Output the [X, Y] coordinate of the center of the cell containing the given text.  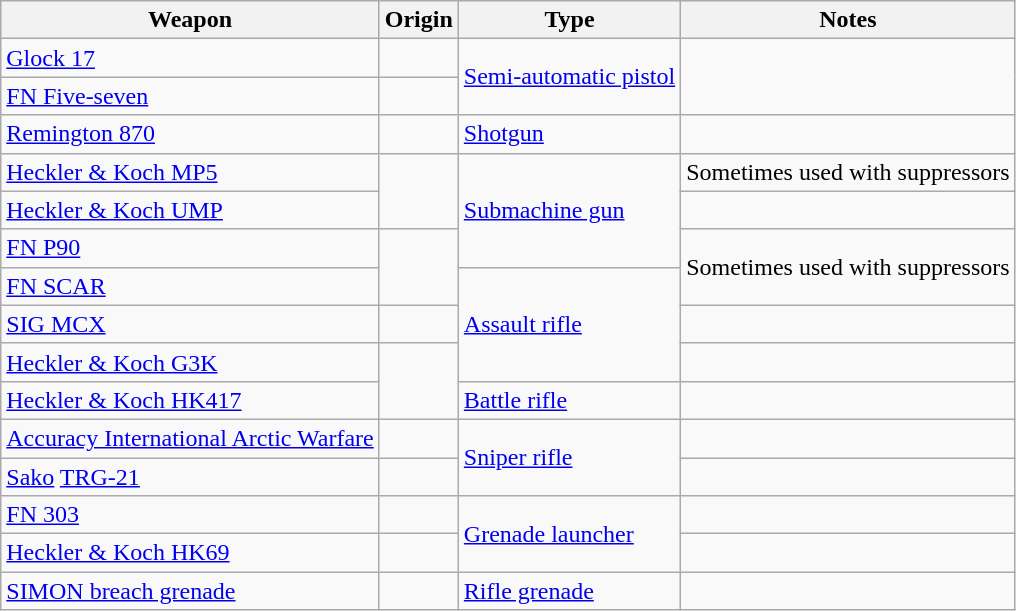
Glock 17 [190, 58]
Rifle grenade [569, 591]
Accuracy International Arctic Warfare [190, 438]
Submachine gun [569, 210]
Sniper rifle [569, 457]
Heckler & Koch HK69 [190, 553]
Heckler & Koch G3K [190, 362]
Battle rifle [569, 400]
FN SCAR [190, 286]
Type [569, 20]
Shotgun [569, 134]
Semi-automatic pistol [569, 77]
FN 303 [190, 515]
Assault rifle [569, 324]
FN P90 [190, 248]
SIG MCX [190, 324]
Sako TRG-21 [190, 477]
SIMON breach grenade [190, 591]
Heckler & Koch HK417 [190, 400]
Remington 870 [190, 134]
Weapon [190, 20]
Grenade launcher [569, 534]
Heckler & Koch MP5 [190, 172]
Heckler & Koch UMP [190, 210]
Notes [848, 20]
Origin [418, 20]
FN Five-seven [190, 96]
